Pinpoint the cell where the given text exists, returning its [x, y] midpoint coordinate. 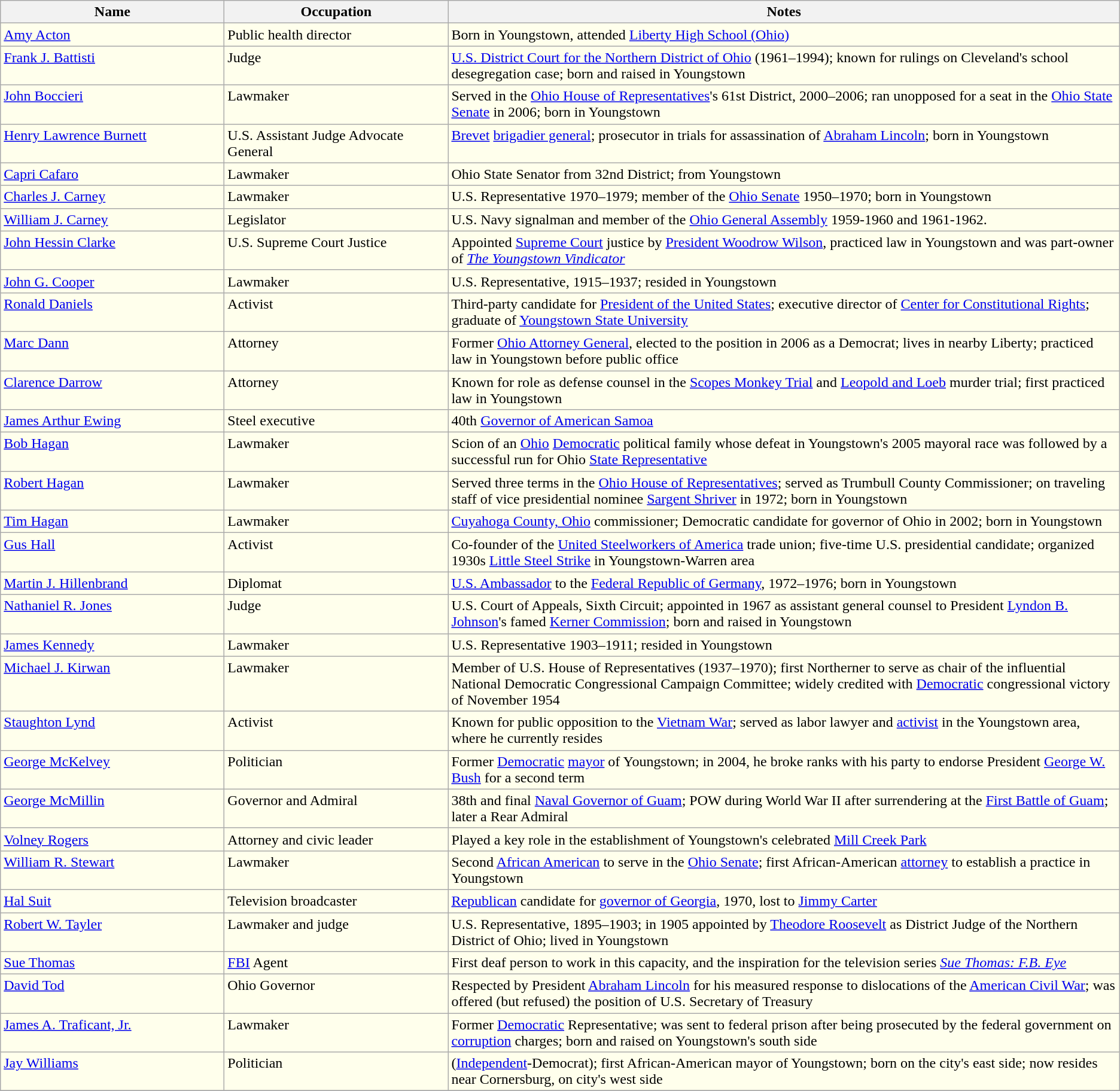
U.S. Representative, 1915–1937; resided in Youngstown [784, 281]
Steel executive [336, 421]
Born in Youngstown, attended Liberty High School (Ohio) [784, 35]
James A. Traficant, Jr. [112, 1032]
Robert W. Tayler [112, 932]
Robert Hagan [112, 490]
John Boccieri [112, 104]
Frank J. Battisti [112, 66]
U.S. Supreme Court Justice [336, 250]
Henry Lawrence Burnett [112, 144]
U.S. Navy signalman and member of the Ohio General Assembly 1959-1960 and 1961-1962. [784, 220]
Diplomat [336, 583]
George McKelvey [112, 769]
John Hessin Clarke [112, 250]
Martin J. Hillenbrand [112, 583]
Tim Hagan [112, 522]
U.S. Representative 1970–1979; member of the Ohio Senate 1950–1970; born in Youngstown [784, 197]
Ohio State Senator from 32nd District; from Youngstown [784, 174]
Gus Hall [112, 553]
Occupation [336, 12]
James Kennedy [112, 645]
Legislator [336, 220]
Michael J. Kirwan [112, 684]
Republican candidate for governor of Georgia, 1970, lost to Jimmy Carter [784, 901]
U.S. Ambassador to the Federal Republic of Germany, 1972–1976; born in Youngstown [784, 583]
Cuyahoga County, Ohio commissioner; Democratic candidate for governor of Ohio in 2002; born in Youngstown [784, 522]
Nathaniel R. Jones [112, 614]
Ronald Daniels [112, 312]
Volney Rogers [112, 839]
U.S. Representative, 1895–1903; in 1905 appointed by Theodore Roosevelt as District Judge of the Northern District of Ohio; lived in Youngstown [784, 932]
Charles J. Carney [112, 197]
Known for public opposition to the Vietnam War; served as labor lawyer and activist in the Youngstown area, where he currently resides [784, 731]
David Tod [112, 994]
Former Democratic mayor of Youngstown; in 2004, he broke ranks with his party to endorse President George W. Bush for a second term [784, 769]
William R. Stewart [112, 870]
Staughton Lynd [112, 731]
Brevet brigadier general; prosecutor in trials for assassination of Abraham Lincoln; born in Youngstown [784, 144]
40th Governor of American Samoa [784, 421]
FBI Agent [336, 963]
Sue Thomas [112, 963]
Amy Acton [112, 35]
John G. Cooper [112, 281]
Clarence Darrow [112, 390]
Attorney and civic leader [336, 839]
Television broadcaster [336, 901]
Capri Cafaro [112, 174]
Public health director [336, 35]
Lawmaker and judge [336, 932]
Served in the Ohio House of Representatives's 61st District, 2000–2006; ran unopposed for a seat in the Ohio State Senate in 2006; born in Youngstown [784, 104]
Known for role as defense counsel in the Scopes Monkey Trial and Leopold and Loeb murder trial; first practiced law in Youngstown [784, 390]
Played a key role in the establishment of Youngstown's celebrated Mill Creek Park [784, 839]
Governor and Admiral [336, 809]
Name [112, 12]
William J. Carney [112, 220]
38th and final Naval Governor of Guam; POW during World War II after surrendering at the First Battle of Guam; later a Rear Admiral [784, 809]
George McMillin [112, 809]
Second African American to serve in the Ohio Senate; first African-American attorney to establish a practice in Youngstown [784, 870]
Bob Hagan [112, 452]
Notes [784, 12]
Ohio Governor [336, 994]
Appointed Supreme Court justice by President Woodrow Wilson, practiced law in Youngstown and was part-owner of The Youngstown Vindicator [784, 250]
Jay Williams [112, 1072]
First deaf person to work in this capacity, and the inspiration for the television series Sue Thomas: F.B. Eye [784, 963]
James Arthur Ewing [112, 421]
Marc Dann [112, 351]
(Independent-Democrat); first African-American mayor of Youngstown; born on the city's east side; now resides near Cornersburg, on city's west side [784, 1072]
U.S. Representative 1903–1911; resided in Youngstown [784, 645]
U.S. Assistant Judge Advocate General [336, 144]
Hal Suit [112, 901]
